Scan for the cell matching the given text and deliver its (x, y) coordinate at center. 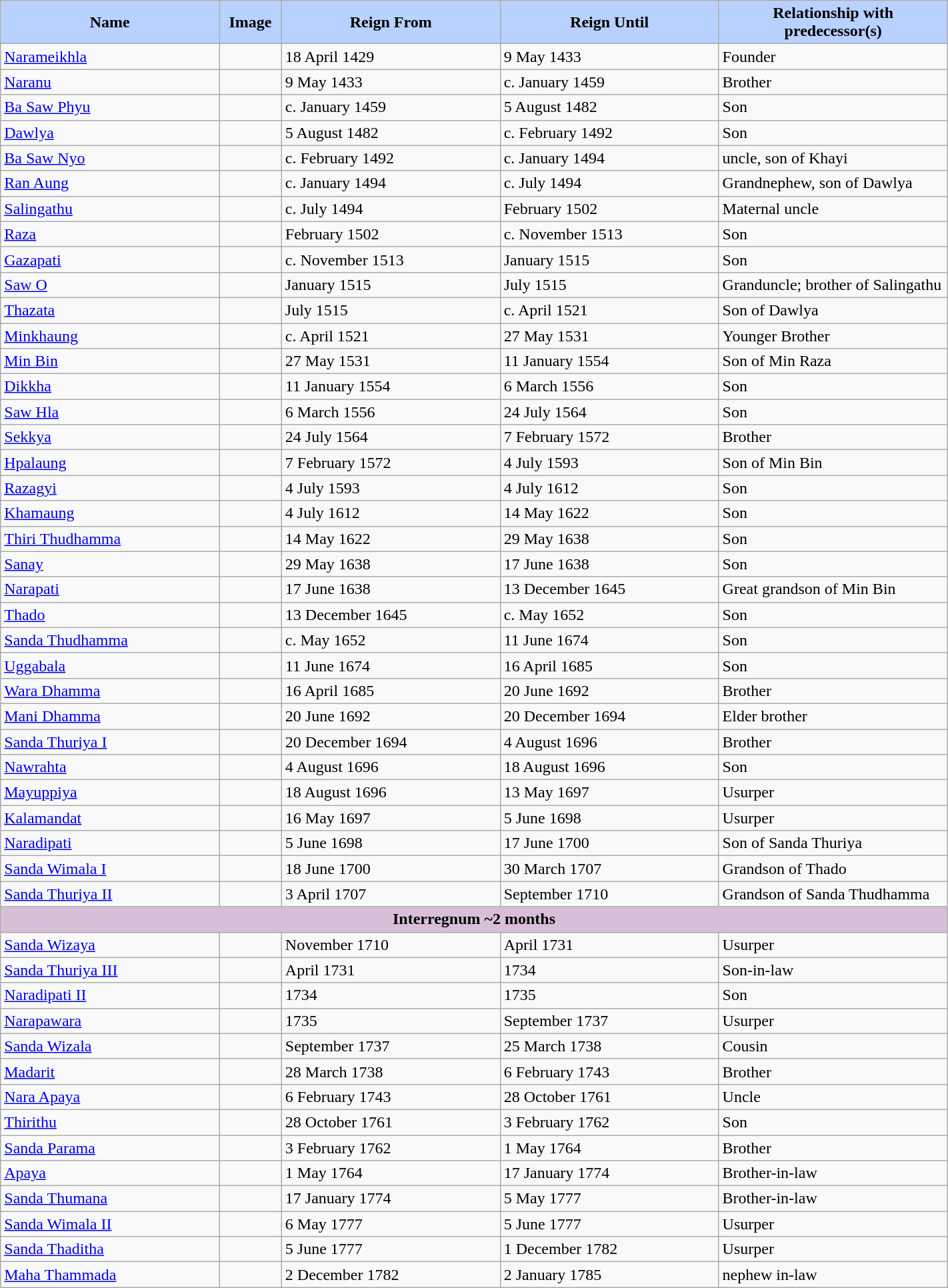
5 May 1777 (609, 1199)
Grandson of Thado (833, 869)
Naradipati II (110, 995)
Narapati (110, 589)
Son of Min Raza (833, 361)
Sanda Thuriya II (110, 894)
6 May 1777 (391, 1224)
2 January 1785 (609, 1275)
Grandnephew, son of Dawlya (833, 183)
Founder (833, 57)
Interregnum ~2 months (474, 919)
Sanda Thuriya I (110, 742)
Sanda Thaditha (110, 1249)
Sanda Wimala I (110, 869)
Son-in-law (833, 970)
13 May 1697 (609, 793)
2 December 1782 (391, 1275)
Razagyi (110, 488)
Son of Dawlya (833, 310)
18 June 1700 (391, 869)
Khamaung (110, 513)
25 March 1738 (609, 1046)
Apaya (110, 1173)
uncle, son of Khayi (833, 158)
30 March 1707 (609, 869)
Narameikhla (110, 57)
Relationship with predecessor(s) (833, 23)
Sanay (110, 564)
Saw Hla (110, 412)
Uggabala (110, 665)
28 March 1738 (391, 1071)
Granduncle; brother of Salingathu (833, 285)
Mayuppiya (110, 793)
Grandson of Sanda Thudhamma (833, 894)
Reign From (391, 23)
Gazapati (110, 259)
Son of Sanda Thuriya (833, 843)
Uncle (833, 1097)
Cousin (833, 1046)
Thirithu (110, 1122)
Nawrahta (110, 767)
November 1710 (391, 945)
Younger Brother (833, 335)
Sanda Wizaya (110, 945)
Sanda Thumana (110, 1199)
Dikkha (110, 387)
Madarit (110, 1071)
Min Bin (110, 361)
Raza (110, 234)
Maha Thammada (110, 1275)
Naranu (110, 82)
Thazata (110, 310)
Saw O (110, 285)
Sekkya (110, 437)
Name (110, 23)
Kalamandat (110, 818)
Sanda Wimala II (110, 1224)
Dawlya (110, 133)
Ran Aung (110, 183)
Narapawara (110, 1021)
Ba Saw Phyu (110, 107)
Hpalaung (110, 463)
Nara Apaya (110, 1097)
nephew in-law (833, 1275)
Sanda Wizala (110, 1046)
Naradipati (110, 843)
Salingathu (110, 209)
Elder brother (833, 716)
Thiri Thudhamma (110, 539)
Ba Saw Nyo (110, 158)
Mani Dhamma (110, 716)
1 December 1782 (609, 1249)
3 April 1707 (391, 894)
Son of Min Bin (833, 463)
18 April 1429 (391, 57)
Image (251, 23)
Sanda Thuriya III (110, 970)
Maternal uncle (833, 209)
Minkhaung (110, 335)
Great grandson of Min Bin (833, 589)
Thado (110, 615)
Wara Dhamma (110, 691)
September 1710 (609, 894)
17 June 1700 (609, 843)
16 May 1697 (391, 818)
Sanda Parama (110, 1147)
Reign Until (609, 23)
Sanda Thudhamma (110, 640)
